Search for the cell housing the specified text and yield its [X, Y] center coordinate. 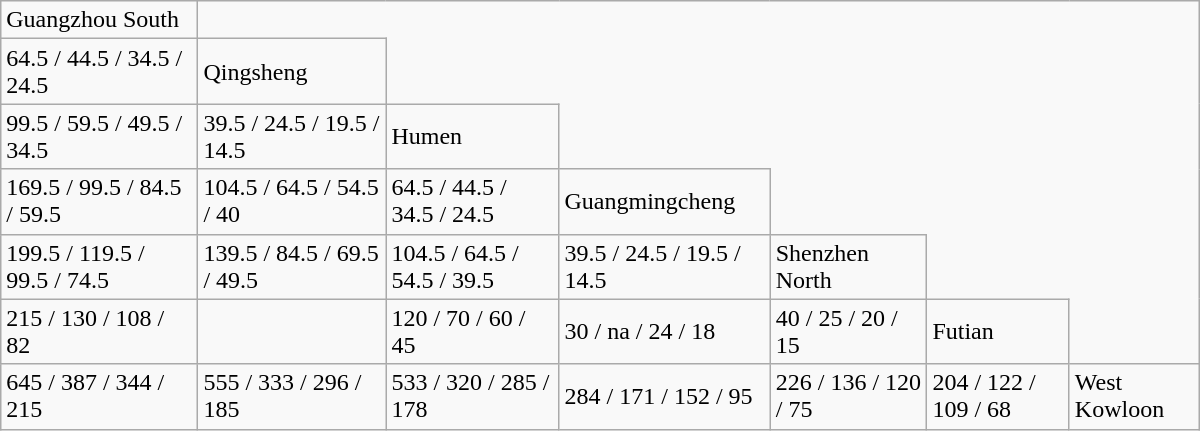
West Kowloon [1134, 396]
Guangzhou South [100, 20]
215 / 130 / 108 / 82 [100, 332]
99.5 / 59.5 / 49.5 / 34.5 [100, 136]
30 / na / 24 / 18 [664, 332]
284 / 171 / 152 / 95 [664, 396]
139.5 / 84.5 / 69.5 / 49.5 [292, 266]
204 / 122 / 109 / 68 [998, 396]
104.5 / 64.5 / 54.5 / 40 [292, 202]
120 / 70 / 60 / 45 [472, 332]
645 / 387 / 344 / 215 [100, 396]
199.5 / 119.5 / 99.5 / 74.5 [100, 266]
104.5 / 64.5 / 54.5 / 39.5 [472, 266]
Qingsheng [292, 72]
169.5 / 99.5 / 84.5 / 59.5 [100, 202]
226 / 136 / 120 / 75 [848, 396]
Shenzhen North [848, 266]
Humen [472, 136]
555 / 333 / 296 / 185 [292, 396]
Guangmingcheng [664, 202]
533 / 320 / 285 / 178 [472, 396]
40 / 25 / 20 / 15 [848, 332]
Futian [998, 332]
